Pinpoint the cell where the given text exists, returning its (x, y) midpoint coordinate. 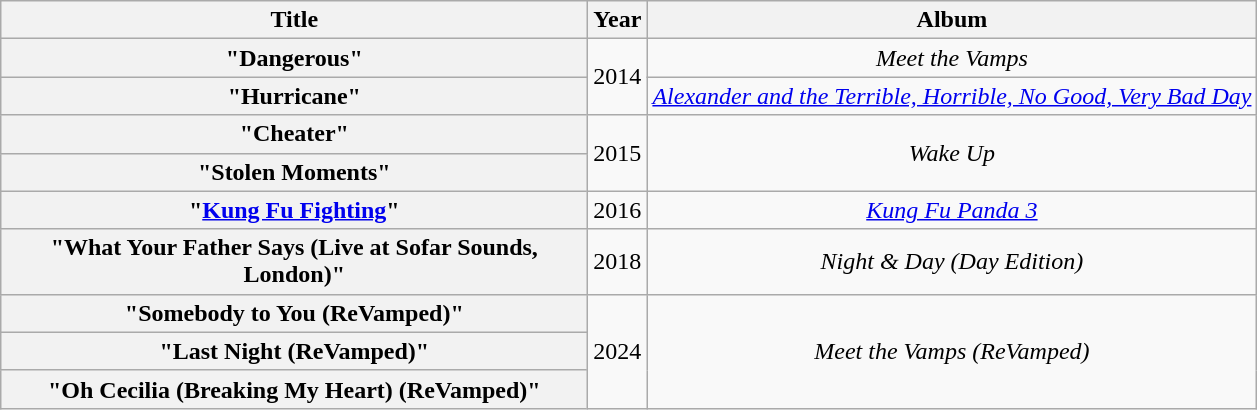
Wake Up (952, 153)
Alexander and the Terrible, Horrible, No Good, Very Bad Day (952, 96)
Year (618, 20)
"Hurricane" (294, 96)
"Kung Fu Fighting" (294, 210)
Meet the Vamps (952, 58)
2014 (618, 77)
"Cheater" (294, 134)
2024 (618, 351)
"Oh Cecilia (Breaking My Heart) (ReVamped)" (294, 389)
Album (952, 20)
"Stolen Moments" (294, 172)
"Dangerous" (294, 58)
Title (294, 20)
2015 (618, 153)
"Somebody to You (ReVamped)" (294, 313)
Kung Fu Panda 3 (952, 210)
Night & Day (Day Edition) (952, 262)
Meet the Vamps (ReVamped) (952, 351)
2018 (618, 262)
"Last Night (ReVamped)" (294, 351)
"What Your Father Says (Live at Sofar Sounds, London)" (294, 262)
2016 (618, 210)
